Identify which cell holds the provided text, then report its [X, Y] central coordinate. 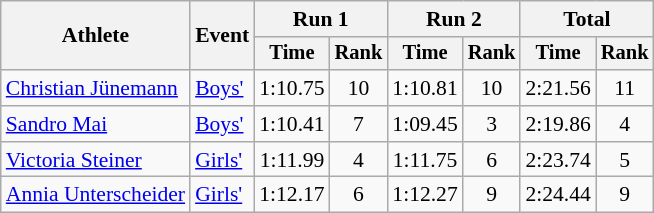
Annia Unterscheider [96, 195]
1:10.75 [292, 88]
2:23.74 [558, 160]
Run 1 [320, 19]
1:09.45 [424, 124]
2:21.56 [558, 88]
Sandro Mai [96, 124]
Event [222, 36]
1:10.81 [424, 88]
Total [586, 19]
2:24.44 [558, 195]
1:11.75 [424, 160]
1:12.27 [424, 195]
5 [625, 160]
Victoria Steiner [96, 160]
Christian Jünemann [96, 88]
11 [625, 88]
3 [492, 124]
Run 2 [454, 19]
7 [359, 124]
2:19.86 [558, 124]
Athlete [96, 36]
1:11.99 [292, 160]
1:12.17 [292, 195]
1:10.41 [292, 124]
